Extract the (x, y) coordinate from the center of the cell holding the provided text.  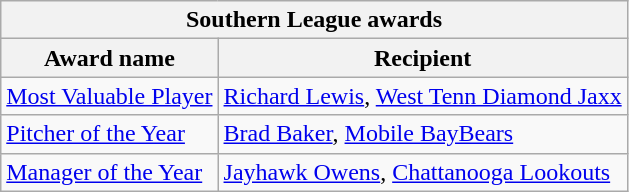
Richard Lewis, West Tenn Diamond Jaxx (422, 96)
Pitcher of the Year (110, 134)
Award name (110, 58)
Most Valuable Player (110, 96)
Southern League awards (314, 20)
Jayhawk Owens, Chattanooga Lookouts (422, 172)
Brad Baker, Mobile BayBears (422, 134)
Recipient (422, 58)
Manager of the Year (110, 172)
